Scan for the cell matching the given text and deliver its [x, y] coordinate at center. 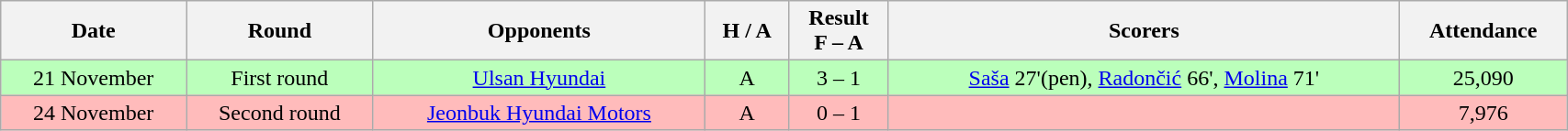
21 November [94, 78]
Saša 27'(pen), Radončić 66', Molina 71' [1144, 78]
Attendance [1483, 31]
25,090 [1483, 78]
First round [279, 78]
0 – 1 [839, 113]
Jeonbuk Hyundai Motors [538, 113]
3 – 1 [839, 78]
ResultF – A [839, 31]
7,976 [1483, 113]
Scorers [1144, 31]
Second round [279, 113]
Ulsan Hyundai [538, 78]
Opponents [538, 31]
Date [94, 31]
24 November [94, 113]
H / A [748, 31]
Round [279, 31]
